Find where the given text appears and provide that cell's center as (X, Y) coordinate. 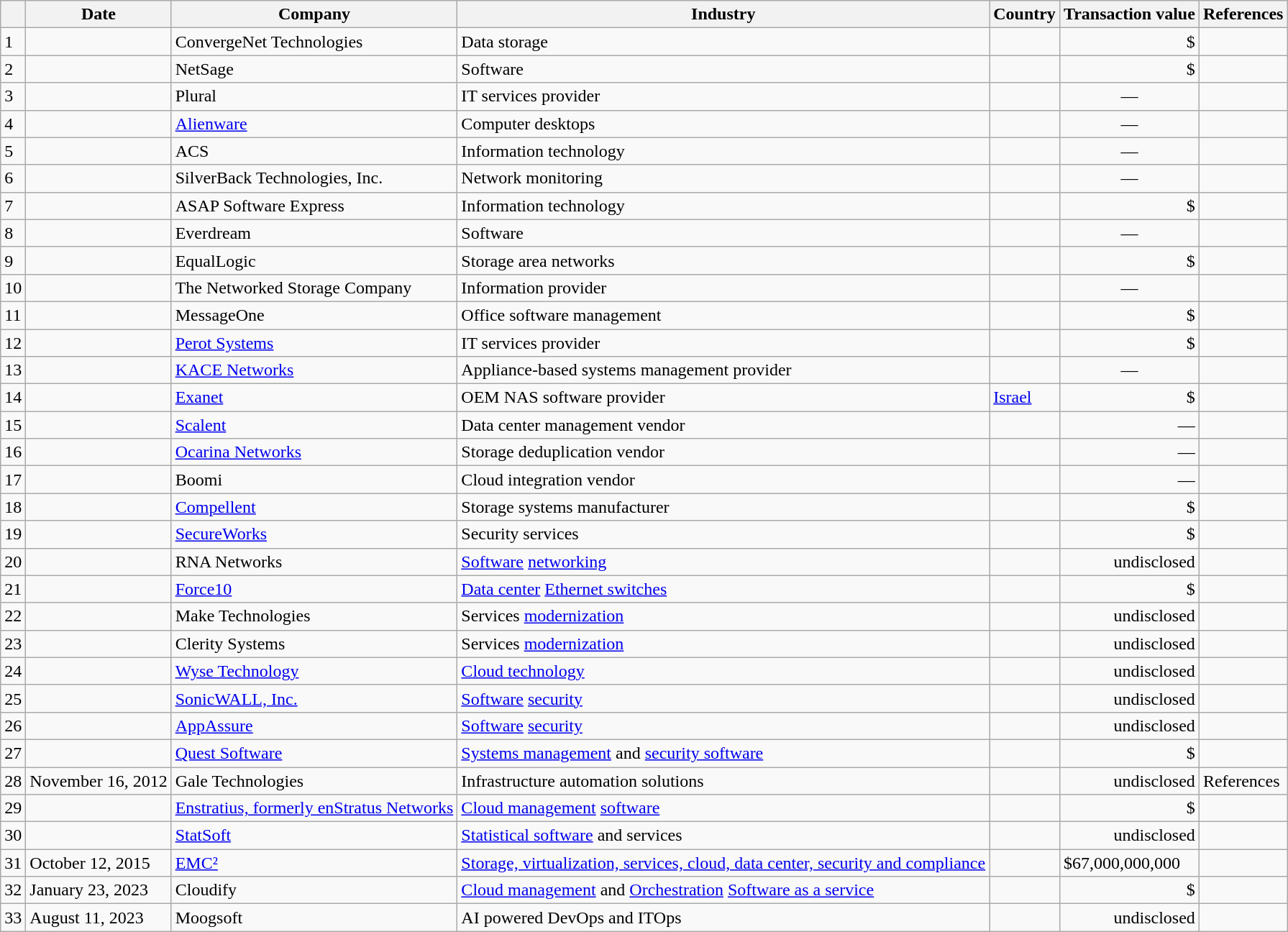
18 (13, 507)
AI powered DevOps and ITOps (723, 918)
3 (13, 96)
KACE Networks (314, 370)
30 (13, 836)
Quest Software (314, 753)
Alienware (314, 124)
ASAP Software Express (314, 206)
14 (13, 398)
22 (13, 616)
Information provider (723, 288)
Perot Systems (314, 343)
EqualLogic (314, 260)
29 (13, 808)
Cloud technology (723, 671)
Exanet (314, 398)
October 12, 2015 (99, 863)
Cloud management and Orchestration Software as a service (723, 890)
4 (13, 124)
31 (13, 863)
11 (13, 315)
6 (13, 178)
2 (13, 69)
Software networking (723, 562)
24 (13, 671)
23 (13, 644)
Company (314, 14)
Clerity Systems (314, 644)
SecureWorks (314, 534)
Storage area networks (723, 260)
21 (13, 589)
Storage systems manufacturer (723, 507)
Transaction value (1129, 14)
Scalent (314, 425)
1 (13, 42)
Enstratius, formerly enStratus Networks (314, 808)
Ocarina Networks (314, 452)
SonicWALL, Inc. (314, 698)
RNA Networks (314, 562)
StatSoft (314, 836)
The Networked Storage Company (314, 288)
9 (13, 260)
Office software management (723, 315)
November 16, 2012 (99, 780)
Computer desktops (723, 124)
5 (13, 151)
OEM NAS software provider (723, 398)
19 (13, 534)
33 (13, 918)
26 (13, 726)
8 (13, 233)
15 (13, 425)
Plural (314, 96)
Security services (723, 534)
NetSage (314, 69)
12 (13, 343)
Country (1025, 14)
Everdream (314, 233)
Storage deduplication vendor (723, 452)
EMC² (314, 863)
SilverBack Technologies, Inc. (314, 178)
August 11, 2023 (99, 918)
10 (13, 288)
Infrastructure automation solutions (723, 780)
Gale Technologies (314, 780)
Boomi (314, 480)
Industry (723, 14)
MessageOne (314, 315)
7 (13, 206)
Make Technologies (314, 616)
Wyse Technology (314, 671)
Statistical software and services (723, 836)
28 (13, 780)
32 (13, 890)
27 (13, 753)
20 (13, 562)
Date (99, 14)
Cloud management software (723, 808)
Storage, virtualization, services, cloud, data center, security and compliance (723, 863)
Force10 (314, 589)
Moogsoft (314, 918)
Data center management vendor (723, 425)
25 (13, 698)
AppAssure (314, 726)
$67,000,000,000 (1129, 863)
16 (13, 452)
17 (13, 480)
January 23, 2023 (99, 890)
Compellent (314, 507)
Network monitoring (723, 178)
ACS (314, 151)
13 (13, 370)
Data storage (723, 42)
Cloudify (314, 890)
Systems management and security software (723, 753)
Israel (1025, 398)
Appliance-based systems management provider (723, 370)
ConvergeNet Technologies (314, 42)
Cloud integration vendor (723, 480)
Data center Ethernet switches (723, 589)
